From the cell containing the given text, extract its center point as (x, y) coordinate. 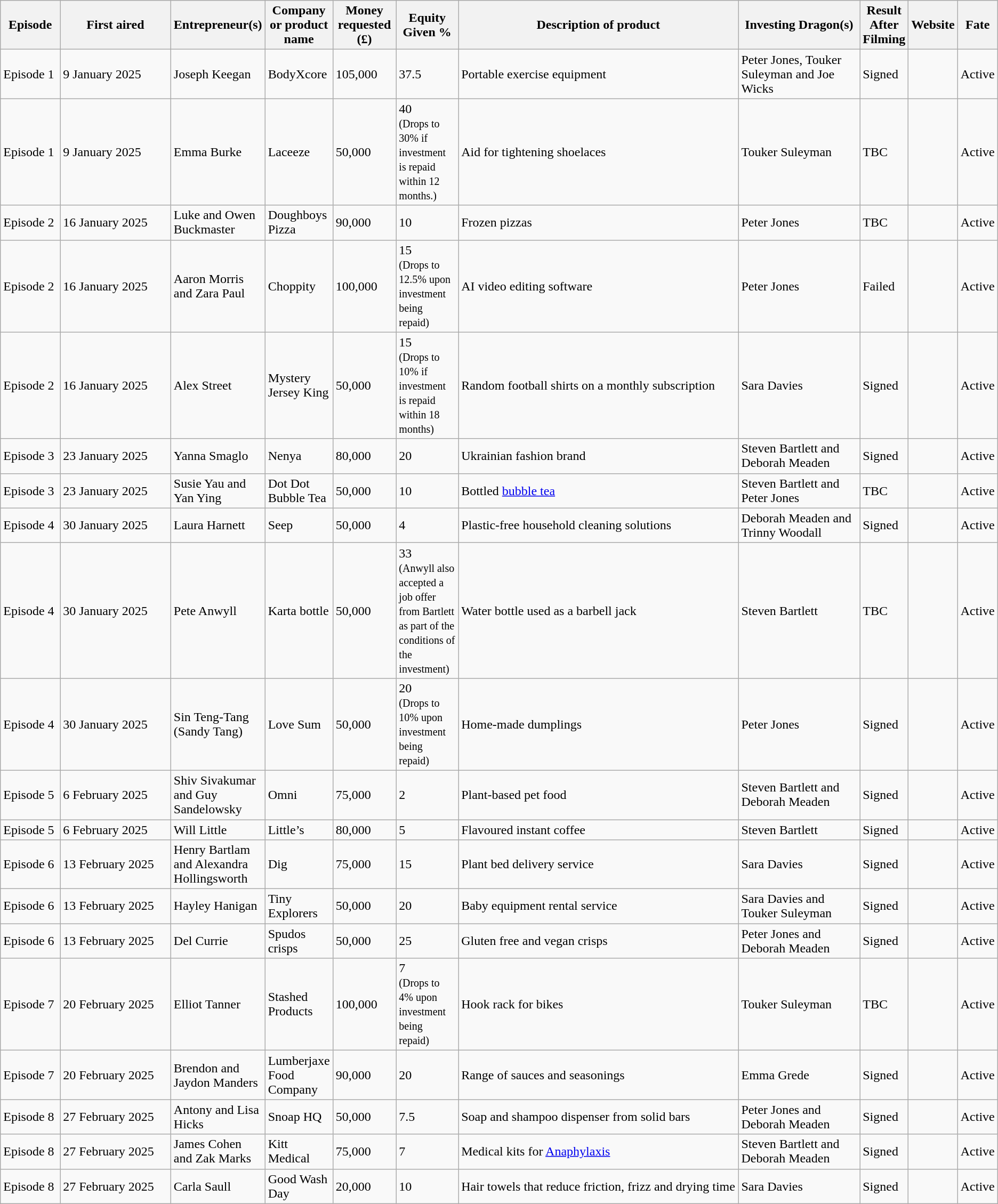
Plant-based pet food (598, 795)
40 (Drops to 30% if investment is repaid within 12 months.) (428, 152)
Susie Yau and Yan Ying (218, 490)
Karta bottle (299, 610)
Yanna Smaglo (218, 456)
Bottled bubble tea (598, 490)
15(Drops to 12.5% upon investment being repaid) (428, 286)
Money requested (£) (365, 25)
Deborah Meaden and Trinny Woodall (799, 526)
Carla Saull (218, 1186)
33 (Anwyll also accepted a job offer from Bartlett as part of the conditions of the investment) (428, 610)
Brendon and Jaydon Manders (218, 1075)
Portable exercise equipment (598, 74)
Will Little (218, 830)
Nenya (299, 456)
15 (428, 864)
Spudos crisps (299, 941)
20,000 (365, 1186)
Website (933, 25)
Description of product (598, 25)
Steven Bartlett and Peter Jones (799, 490)
Little’s (299, 830)
Shiv Sivakumar and Guy Sandelowsky (218, 795)
BodyXcore (299, 74)
Sara Davies and Touker Suleyman (799, 906)
Stashed Products (299, 1004)
Laceeze (299, 152)
Hayley Hanigan (218, 906)
Range of sauces and seasonings (598, 1075)
5 (428, 830)
Failed (884, 286)
Dig (299, 864)
Del Currie (218, 941)
Snoap HQ (299, 1117)
Home-made dumplings (598, 724)
James Cohen and Zak Marks (218, 1151)
Kitt Medical (299, 1151)
Lumberjaxe Food Company (299, 1075)
2 (428, 795)
7 (Drops to 4% upon investment being repaid) (428, 1004)
Good Wash Day (299, 1186)
Plant bed delivery service (598, 864)
Medical kits for Anaphylaxis (598, 1151)
Aid for tightening shoelaces (598, 152)
Company or product name (299, 25)
AI video editing software (598, 286)
Water bottle used as a barbell jack (598, 610)
4 (428, 526)
Peter Jones, Touker Suleyman and Joe Wicks (799, 74)
First aired (116, 25)
Plastic-free household cleaning solutions (598, 526)
Baby equipment rental service (598, 906)
Antony and Lisa Hicks (218, 1117)
Seep (299, 526)
Result After Filming (884, 25)
7 (428, 1151)
Tiny Explorers (299, 906)
Elliot Tanner (218, 1004)
Flavoured instant coffee (598, 830)
25 (428, 941)
15(Drops to 10% if investment is repaid within 18 months) (428, 385)
Gluten free and vegan crisps (598, 941)
Emma Grede (799, 1075)
Henry Bartlam and Alexandra Hollingsworth (218, 864)
Dot Dot Bubble Tea (299, 490)
Joseph Keegan (218, 74)
Mystery Jersey King (299, 385)
Omni (299, 795)
Luke and Owen Buckmaster (218, 223)
Entrepreneur(s) (218, 25)
Equity Given % (428, 25)
Choppity (299, 286)
Laura Harnett (218, 526)
Emma Burke (218, 152)
Hair towels that reduce friction, frizz and drying time (598, 1186)
105,000 (365, 74)
7.5 (428, 1117)
Ukrainian fashion brand (598, 456)
Frozen pizzas (598, 223)
Fate (978, 25)
Alex Street (218, 385)
Random football shirts on a monthly subscription (598, 385)
Investing Dragon(s) (799, 25)
Episode (30, 25)
Aaron Morris and Zara Paul (218, 286)
Hook rack for bikes (598, 1004)
Soap and shampoo dispenser from solid bars (598, 1117)
Love Sum (299, 724)
Sin Teng-Tang (Sandy Tang) (218, 724)
20 (Drops to 10% upon investment being repaid) (428, 724)
Doughboys Pizza (299, 223)
37.5 (428, 74)
Pete Anwyll (218, 610)
